Capture the cell that displays the provided text and extract its (x, y) central coordinate. 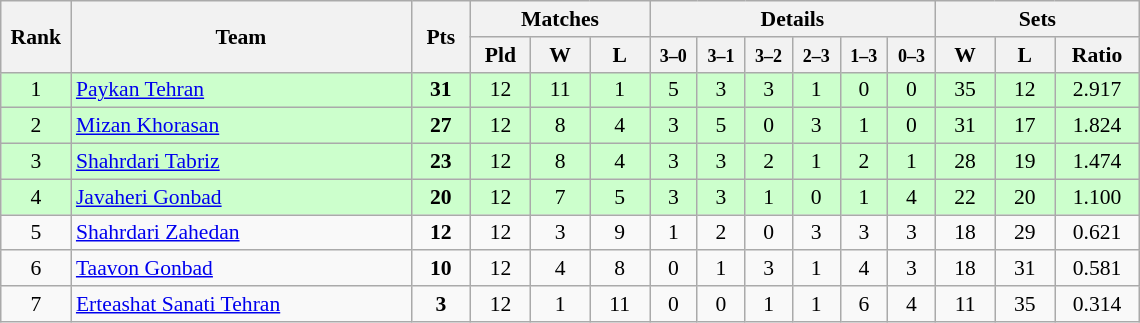
29 (1025, 233)
23 (441, 162)
Taavon Gonbad (241, 269)
Javaheri Gonbad (241, 197)
2.917 (1096, 90)
1–3 (864, 55)
Paykan Tehran (241, 90)
3–0 (674, 55)
1.100 (1096, 197)
1.824 (1096, 126)
0.621 (1096, 233)
Shahrdari Zahedan (241, 233)
2–3 (816, 55)
Matches (560, 19)
Ratio (1096, 55)
3–2 (769, 55)
17 (1025, 126)
Mizan Khorasan (241, 126)
10 (441, 269)
Pld (501, 55)
0.314 (1096, 304)
Shahrdari Tabriz (241, 162)
22 (965, 197)
19 (1025, 162)
Team (241, 36)
28 (965, 162)
Details (793, 19)
9 (620, 233)
Sets (1037, 19)
1.474 (1096, 162)
Erteashat Sanati Tehran (241, 304)
0–3 (912, 55)
Rank (36, 36)
Pts (441, 36)
27 (441, 126)
0.581 (1096, 269)
3–1 (721, 55)
